Extract the (X, Y) coordinate from the center of the cell holding the provided text.  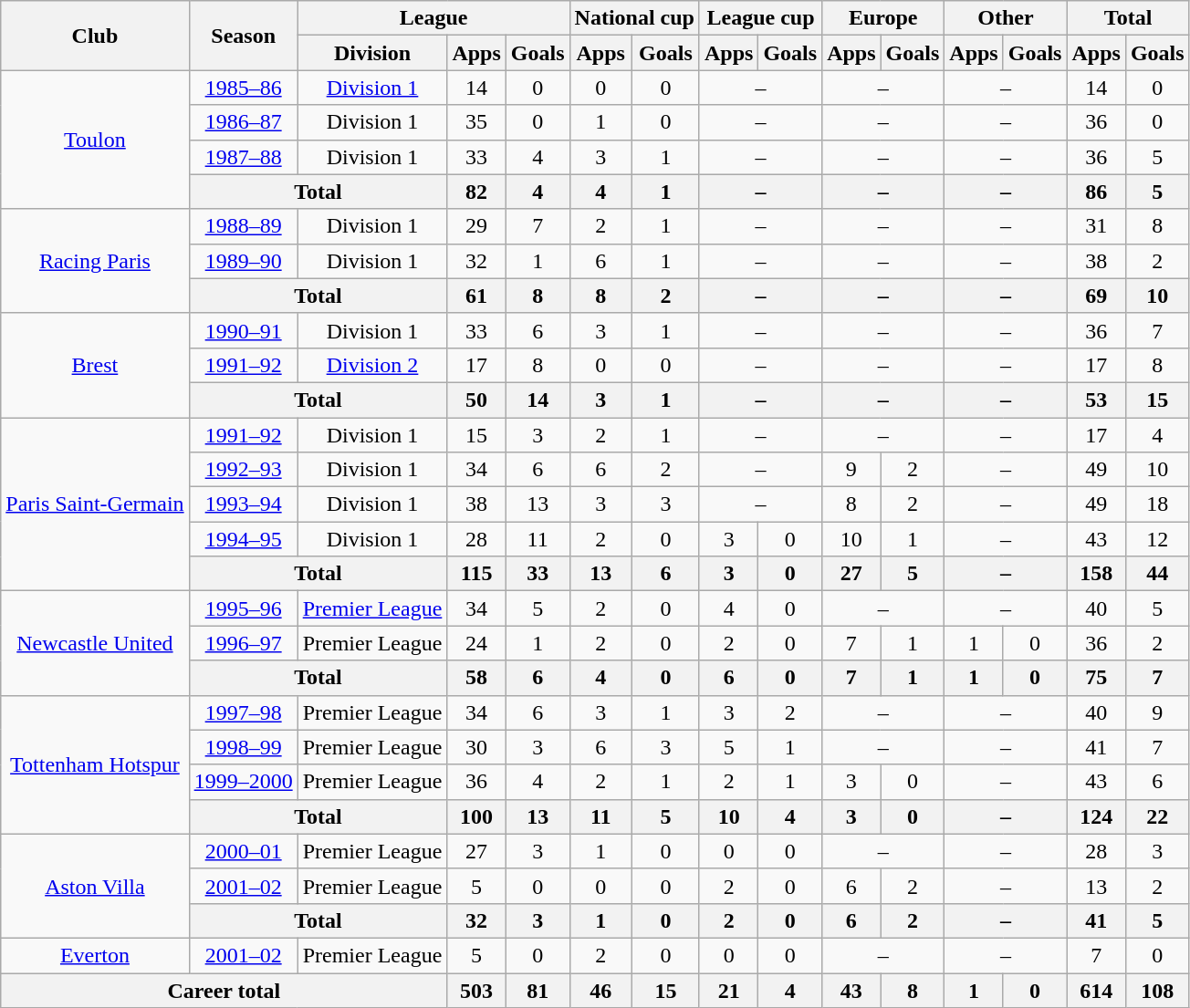
1988–89 (243, 226)
50 (476, 400)
1989–90 (243, 261)
Aston Villa (95, 886)
Racing Paris (95, 261)
46 (600, 990)
1985–86 (243, 88)
League (433, 18)
Division (372, 53)
Tottenham Hotspur (95, 764)
24 (476, 643)
29 (476, 226)
Division 2 (372, 365)
82 (476, 192)
Season (243, 36)
53 (1096, 400)
1990–91 (243, 330)
12 (1157, 539)
National cup (634, 18)
86 (1096, 192)
Brest (95, 365)
1994–95 (243, 539)
58 (476, 678)
1998–99 (243, 747)
503 (476, 990)
22 (1157, 816)
115 (476, 574)
1993–94 (243, 504)
1999–2000 (243, 782)
81 (538, 990)
Europe (883, 18)
Paris Saint-Germain (95, 504)
61 (476, 296)
30 (476, 747)
108 (1157, 990)
18 (1157, 504)
44 (1157, 574)
75 (1096, 678)
69 (1096, 296)
124 (1096, 816)
1987–88 (243, 157)
Club (95, 36)
1997–98 (243, 712)
Toulon (95, 140)
1986–87 (243, 122)
614 (1096, 990)
1992–93 (243, 470)
Other (1006, 18)
21 (728, 990)
Newcastle United (95, 643)
2000–01 (243, 851)
1995–96 (243, 608)
1996–97 (243, 643)
Everton (95, 955)
35 (476, 122)
31 (1096, 226)
Career total (224, 990)
100 (476, 816)
158 (1096, 574)
League cup (760, 18)
